Return (X, Y) of the center of cell containing provided text 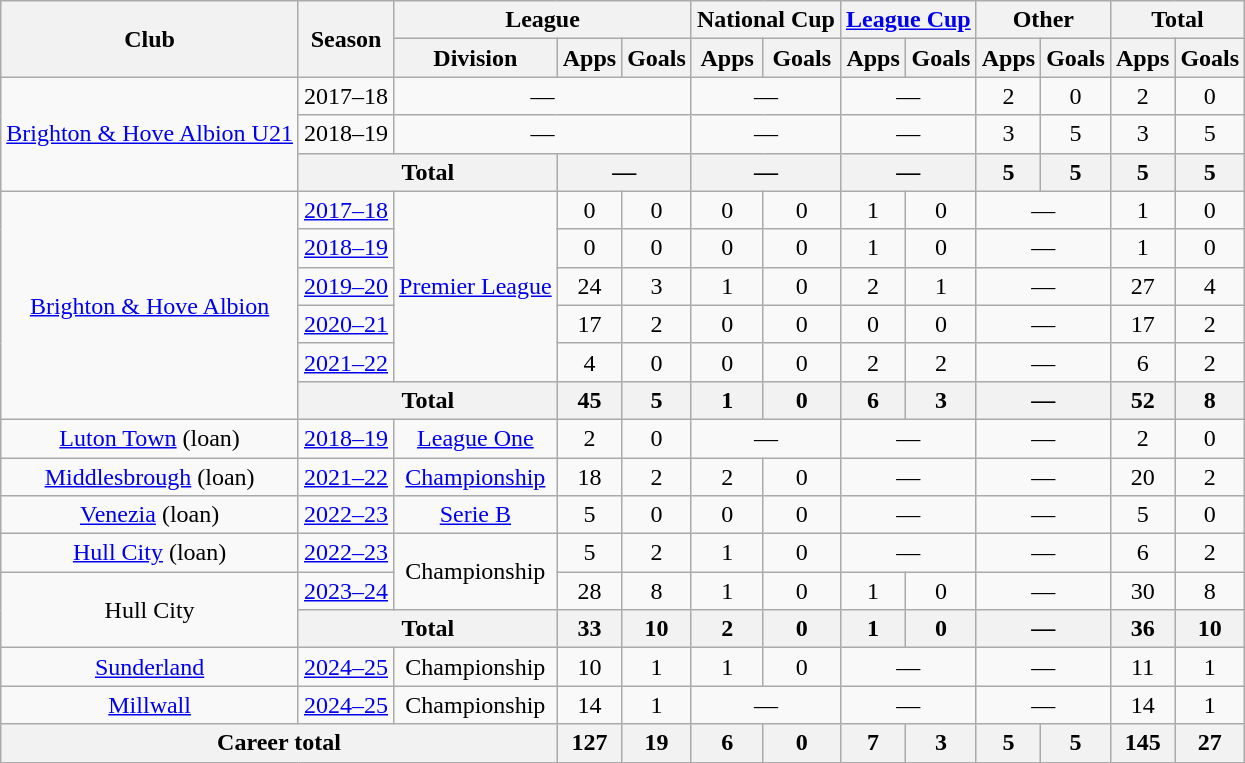
7 (872, 743)
11 (1142, 667)
Brighton & Hove Albion (150, 305)
36 (1142, 629)
League (543, 20)
Serie B (476, 515)
30 (1142, 591)
145 (1142, 743)
Season (346, 39)
52 (1142, 400)
Brighton & Hove Albion U21 (150, 134)
20 (1142, 477)
18 (589, 477)
2019–20 (346, 286)
Hull City (loan) (150, 553)
Venezia (loan) (150, 515)
Sunderland (150, 667)
Millwall (150, 705)
Club (150, 39)
28 (589, 591)
2020–21 (346, 324)
33 (589, 629)
127 (589, 743)
Middlesbrough (loan) (150, 477)
Career total (279, 743)
24 (589, 286)
Other (1043, 20)
League One (476, 438)
League Cup (908, 20)
Luton Town (loan) (150, 438)
Hull City (150, 610)
Division (476, 58)
Premier League (476, 286)
45 (589, 400)
National Cup (766, 20)
2023–24 (346, 591)
19 (657, 743)
